Identify which cell holds the provided text, then report its (X, Y) central coordinate. 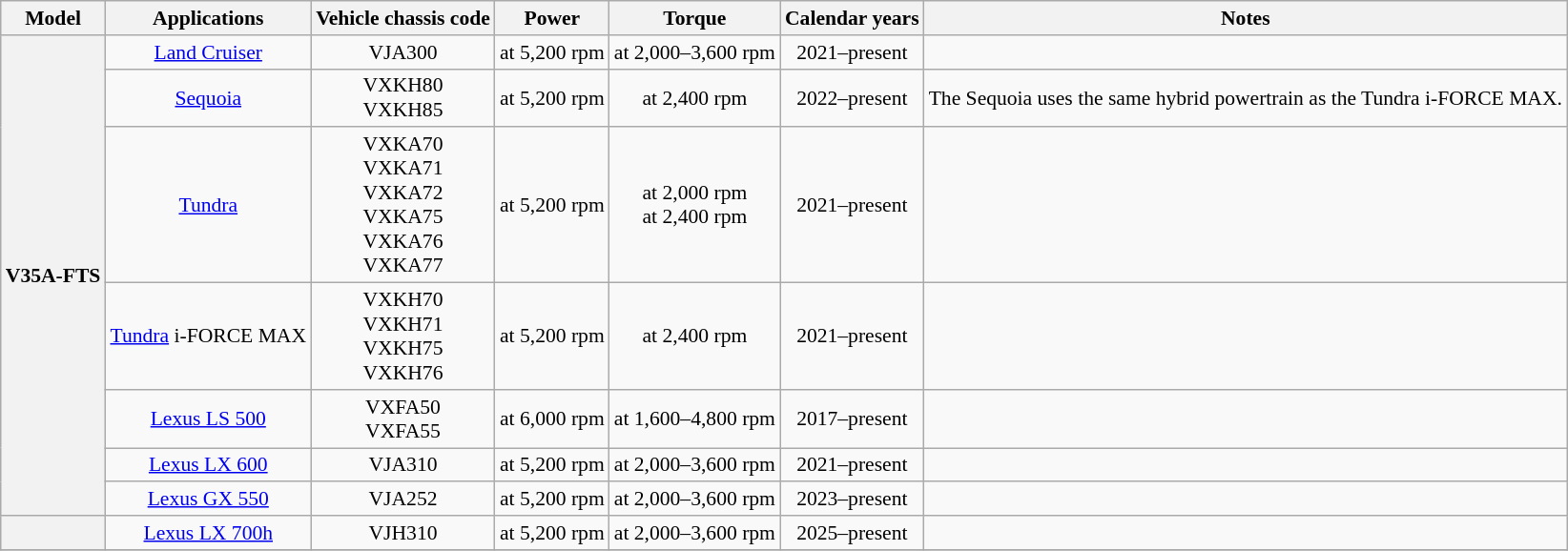
Lexus LS 500 (208, 419)
2025–present (853, 533)
at 2,000 rpm at 2,400 rpm (694, 206)
Tundra i-FORCE MAX (208, 337)
at 6,000 rpm (552, 419)
The Sequoia uses the same hybrid powertrain as the Tundra i-FORCE MAX. (1246, 97)
VJH310 (402, 533)
Vehicle chassis code (402, 18)
2022–present (853, 97)
Power (552, 18)
VXKH80VXKH85 (402, 97)
Land Cruiser (208, 52)
VJA300 (402, 52)
VXFA50VXFA55 (402, 419)
Notes (1246, 18)
Applications (208, 18)
2017–present (853, 419)
VJA252 (402, 500)
Calendar years (853, 18)
Model (53, 18)
VXKH70VXKH71VXKH75VXKH76 (402, 337)
at 1,600–4,800 rpm (694, 419)
V35A-FTS (53, 275)
VXKA70VXKA71VXKA72VXKA75VXKA76VXKA77 (402, 206)
Torque (694, 18)
Tundra (208, 206)
Sequoia (208, 97)
2023–present (853, 500)
Lexus GX 550 (208, 500)
VJA310 (402, 465)
Lexus LX 700h (208, 533)
Lexus LX 600 (208, 465)
